Return [x, y] of the center of cell containing provided text 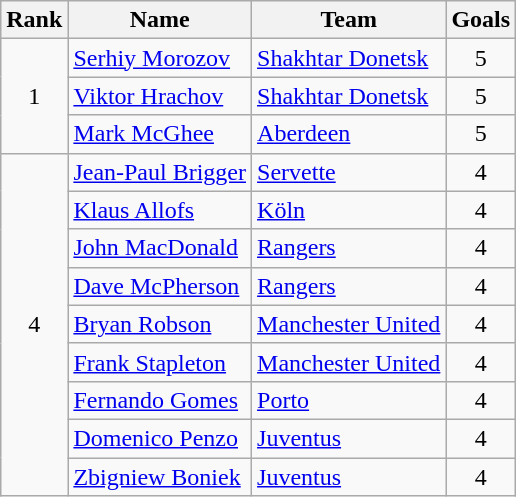
Goals [481, 20]
Frank Stapleton [160, 362]
Rank [34, 20]
Aberdeen [349, 134]
Name [160, 20]
Zbigniew Boniek [160, 477]
Servette [349, 172]
Bryan Robson [160, 324]
Mark McGhee [160, 134]
Domenico Penzo [160, 438]
John MacDonald [160, 248]
Viktor Hrachov [160, 96]
Fernando Gomes [160, 400]
Klaus Allofs [160, 210]
Köln [349, 210]
Porto [349, 400]
1 [34, 96]
Team [349, 20]
Dave McPherson [160, 286]
Serhiy Morozov [160, 58]
Jean-Paul Brigger [160, 172]
